Output the [x, y] coordinate of the center of the cell containing the given text.  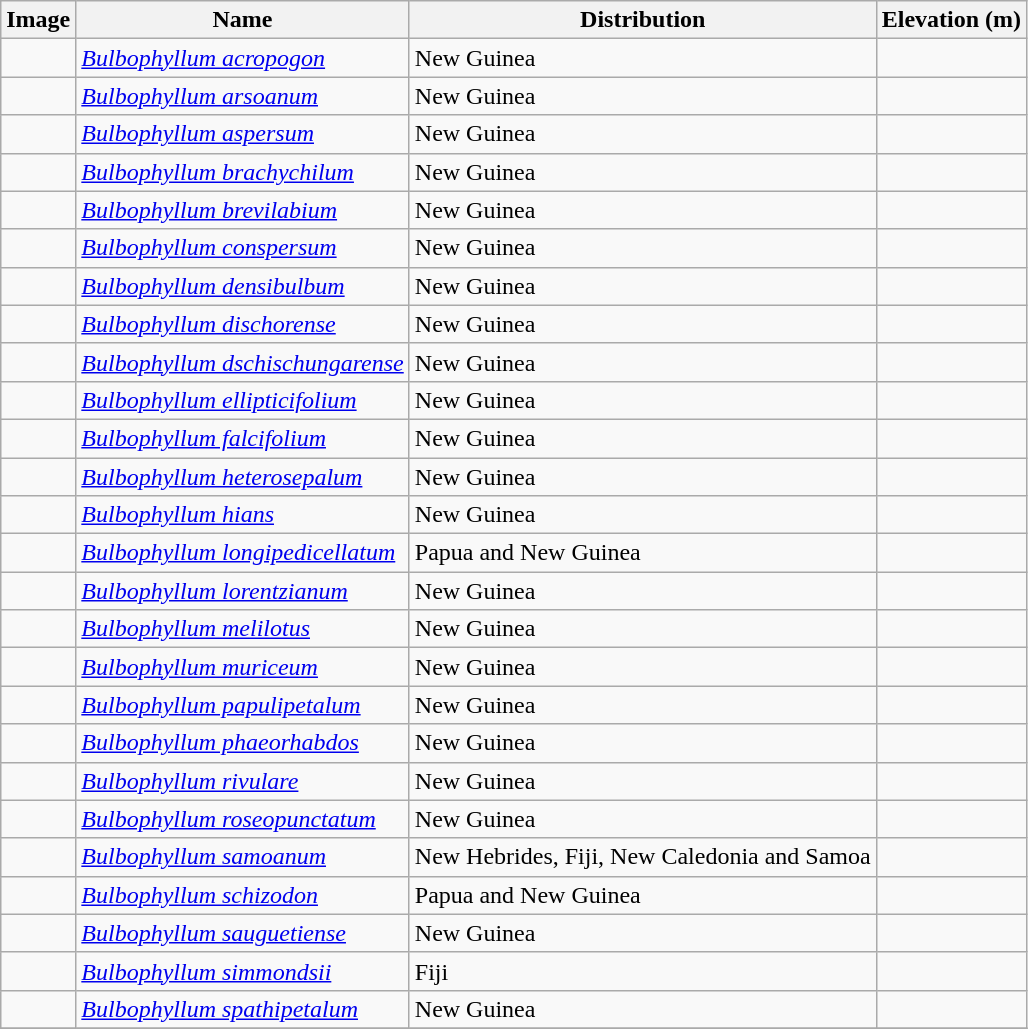
New Hebrides, Fiji, New Caledonia and Samoa [642, 857]
Bulbophyllum dschischungarense [242, 362]
Bulbophyllum schizodon [242, 895]
Bulbophyllum melilotus [242, 629]
Bulbophyllum densibulbum [242, 286]
Bulbophyllum falcifolium [242, 438]
Fiji [642, 971]
Bulbophyllum ellipticifolium [242, 400]
Bulbophyllum dischorense [242, 324]
Bulbophyllum lorentzianum [242, 591]
Name [242, 20]
Bulbophyllum phaeorhabdos [242, 743]
Bulbophyllum hians [242, 515]
Image [38, 20]
Bulbophyllum longipedicellatum [242, 553]
Bulbophyllum spathipetalum [242, 1009]
Distribution [642, 20]
Elevation (m) [951, 20]
Bulbophyllum sauguetiense [242, 933]
Bulbophyllum simmondsii [242, 971]
Bulbophyllum heterosepalum [242, 477]
Bulbophyllum brachychilum [242, 172]
Bulbophyllum papulipetalum [242, 705]
Bulbophyllum samoanum [242, 857]
Bulbophyllum arsoanum [242, 96]
Bulbophyllum muriceum [242, 667]
Bulbophyllum acropogon [242, 58]
Bulbophyllum aspersum [242, 134]
Bulbophyllum brevilabium [242, 210]
Bulbophyllum conspersum [242, 248]
Bulbophyllum roseopunctatum [242, 819]
Bulbophyllum rivulare [242, 781]
